For the text-containing cell, return its midpoint in [x, y] coordinate format. 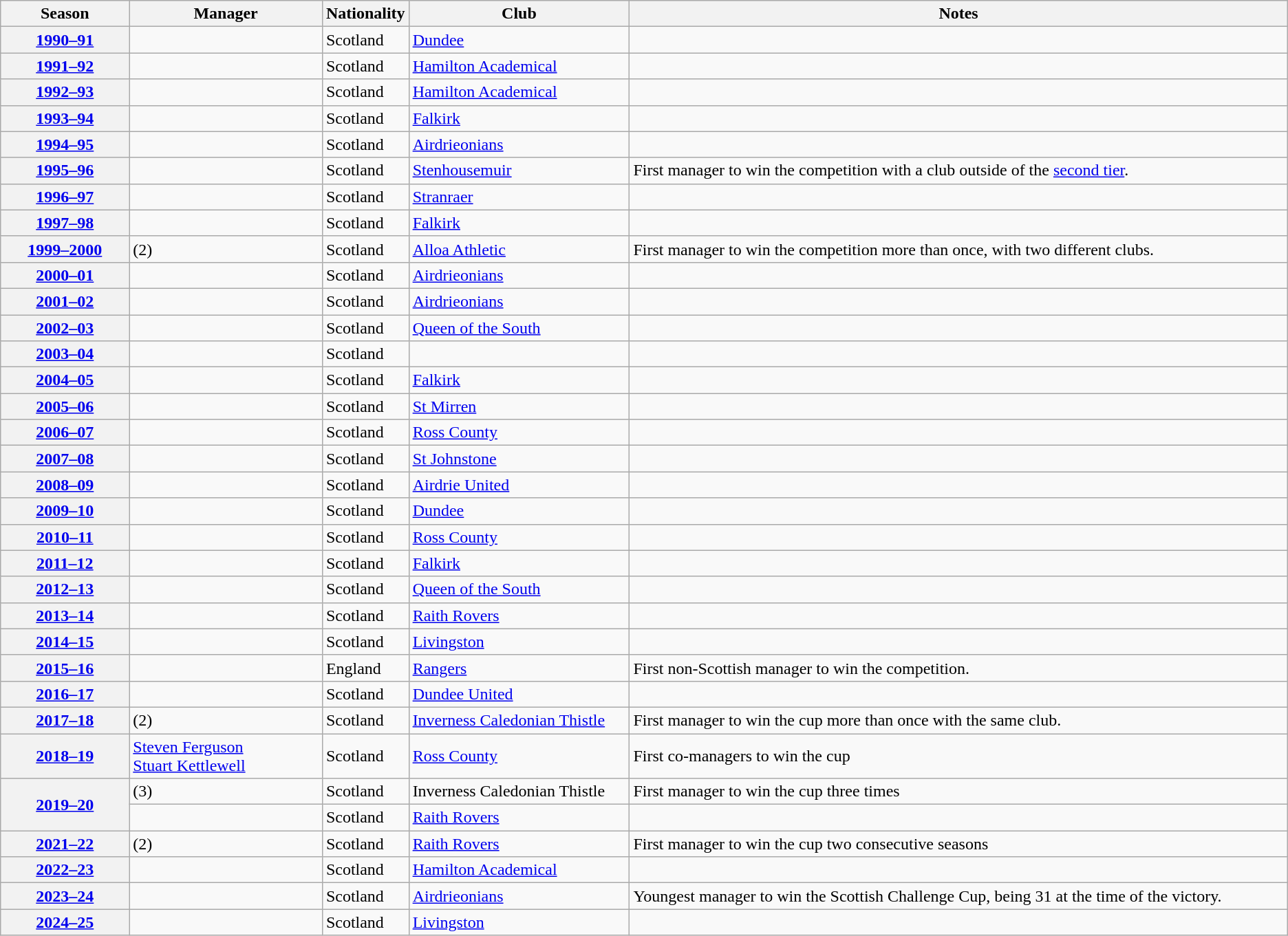
2019–20 [65, 805]
2005–06 [65, 406]
2015–16 [65, 668]
2014–15 [65, 642]
2017–18 [65, 720]
First co-managers to win the cup [958, 755]
Season [65, 14]
Manager [226, 14]
Notes [958, 14]
1994–95 [65, 144]
1991–92 [65, 66]
Alloa Athletic [519, 249]
2006–07 [65, 433]
Dundee United [519, 694]
2004–05 [65, 380]
St Johnstone [519, 459]
England [365, 668]
1995–96 [65, 171]
1996–97 [65, 197]
1990–91 [65, 40]
2021–22 [65, 844]
2011–12 [65, 563]
2022–23 [65, 870]
2012–13 [65, 589]
First non-Scottish manager to win the competition. [958, 668]
First manager to win the cup two consecutive seasons [958, 844]
2024–25 [65, 922]
First manager to win the competition more than once, with two different clubs. [958, 249]
First manager to win the cup three times [958, 792]
2000–01 [65, 275]
2007–08 [65, 459]
2002–03 [65, 328]
1997–98 [65, 223]
2016–17 [65, 694]
2010–11 [65, 537]
2003–04 [65, 354]
Club [519, 14]
Airdrie United [519, 485]
Steven FergusonStuart Kettlewell [226, 755]
2001–02 [65, 301]
1993–94 [65, 118]
1992–93 [65, 92]
2008–09 [65, 485]
2023–24 [65, 896]
2018–19 [65, 755]
Stenhousemuir [519, 171]
First manager to win the cup more than once with the same club. [958, 720]
Nationality [365, 14]
Stranraer [519, 197]
Rangers [519, 668]
1999–2000 [65, 249]
2009–10 [65, 511]
First manager to win the competition with a club outside of the second tier. [958, 171]
Youngest manager to win the Scottish Challenge Cup, being 31 at the time of the victory. [958, 896]
2013–14 [65, 616]
(3) [226, 792]
St Mirren [519, 406]
